Extract the (X, Y) coordinate from the center of the cell holding the provided text.  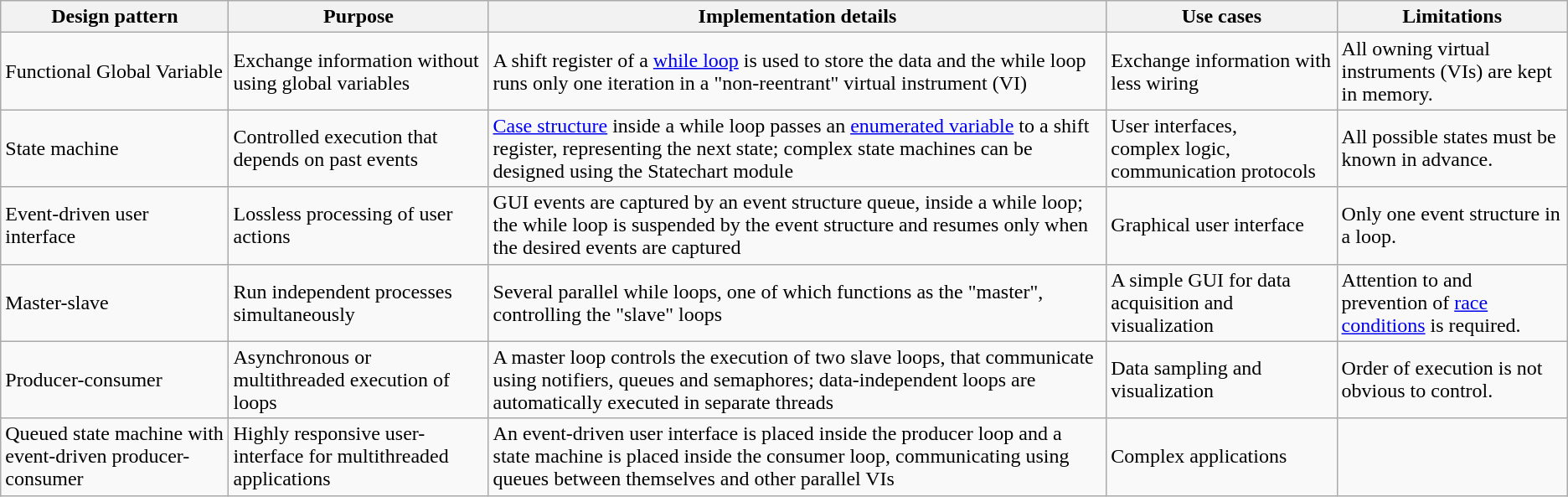
Order of execution is not obvious to control. (1452, 380)
Implementation details (797, 17)
Purpose (358, 17)
All possible states must be known in advance. (1452, 148)
Run independent processes simultaneously (358, 303)
Data sampling and visualization (1221, 380)
State machine (115, 148)
Complex applications (1221, 457)
User interfaces,complex logic, communication protocols (1221, 148)
A shift register of a while loop is used to store the data and the while loop runs only one iteration in a "non-reentrant" virtual instrument (VI) (797, 71)
Only one event structure in a loop. (1452, 225)
All owning virtual instruments (VIs) are kept in memory. (1452, 71)
Event-driven user interface (115, 225)
Use cases (1221, 17)
Master-slave (115, 303)
Several parallel while loops, one of which functions as the "master", controlling the "slave" loops (797, 303)
Lossless processing of user actions (358, 225)
Design pattern (115, 17)
Highly responsive user-interface for multithreaded applications (358, 457)
Exchange information with less wiring (1221, 71)
Queued state machine with event-driven producer-consumer (115, 457)
A simple GUI for data acquisition and visualization (1221, 303)
Controlled execution that depends on past events (358, 148)
Producer-consumer (115, 380)
Graphical user interface (1221, 225)
Limitations (1452, 17)
Functional Global Variable (115, 71)
Asynchronous or multithreaded execution of loops (358, 380)
Attention to and prevention of race conditions is required. (1452, 303)
Exchange information without using global variables (358, 71)
